Output the [x, y] coordinate of the center of the cell containing the given text.  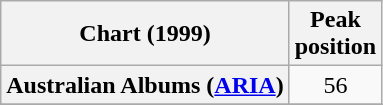
Chart (1999) [145, 34]
56 [335, 85]
Peakposition [335, 34]
Australian Albums (ARIA) [145, 85]
